Identify which cell holds the provided text, then report its [x, y] central coordinate. 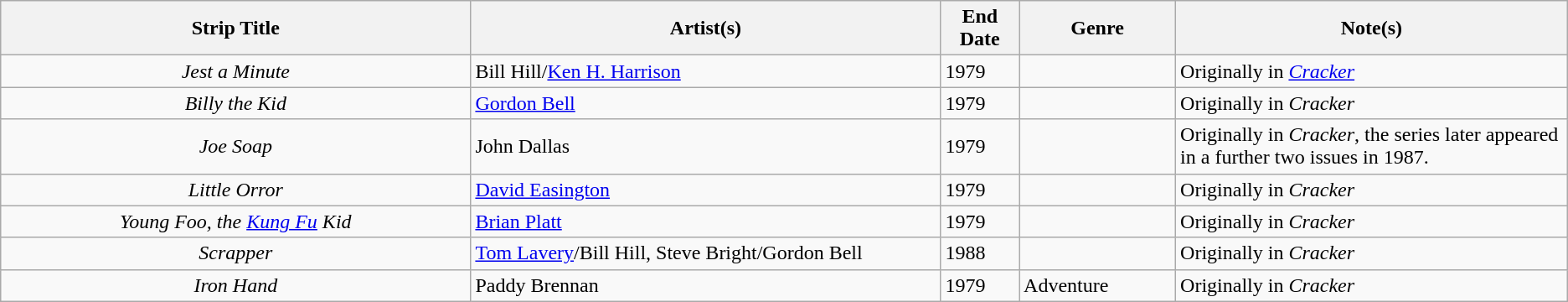
David Easington [705, 190]
John Dallas [705, 146]
Tom Lavery/Bill Hill, Steve Bright/Gordon Bell [705, 253]
Scrapper [236, 253]
Originally in Cracker, the series later appeared in a further two issues in 1987. [1372, 146]
Brian Platt [705, 221]
Artist(s) [705, 29]
End Date [980, 29]
Adventure [1097, 285]
Little Orror [236, 190]
Iron Hand [236, 285]
Strip Title [236, 29]
Bill Hill/Ken H. Harrison [705, 71]
Billy the Kid [236, 103]
Genre [1097, 29]
Paddy Brennan [705, 285]
Gordon Bell [705, 103]
Jest a Minute [236, 71]
Joe Soap [236, 146]
Note(s) [1372, 29]
1988 [980, 253]
Young Foo, the Kung Fu Kid [236, 221]
